Detect which cell encompasses the target text, then output its [X, Y] center coordinate. 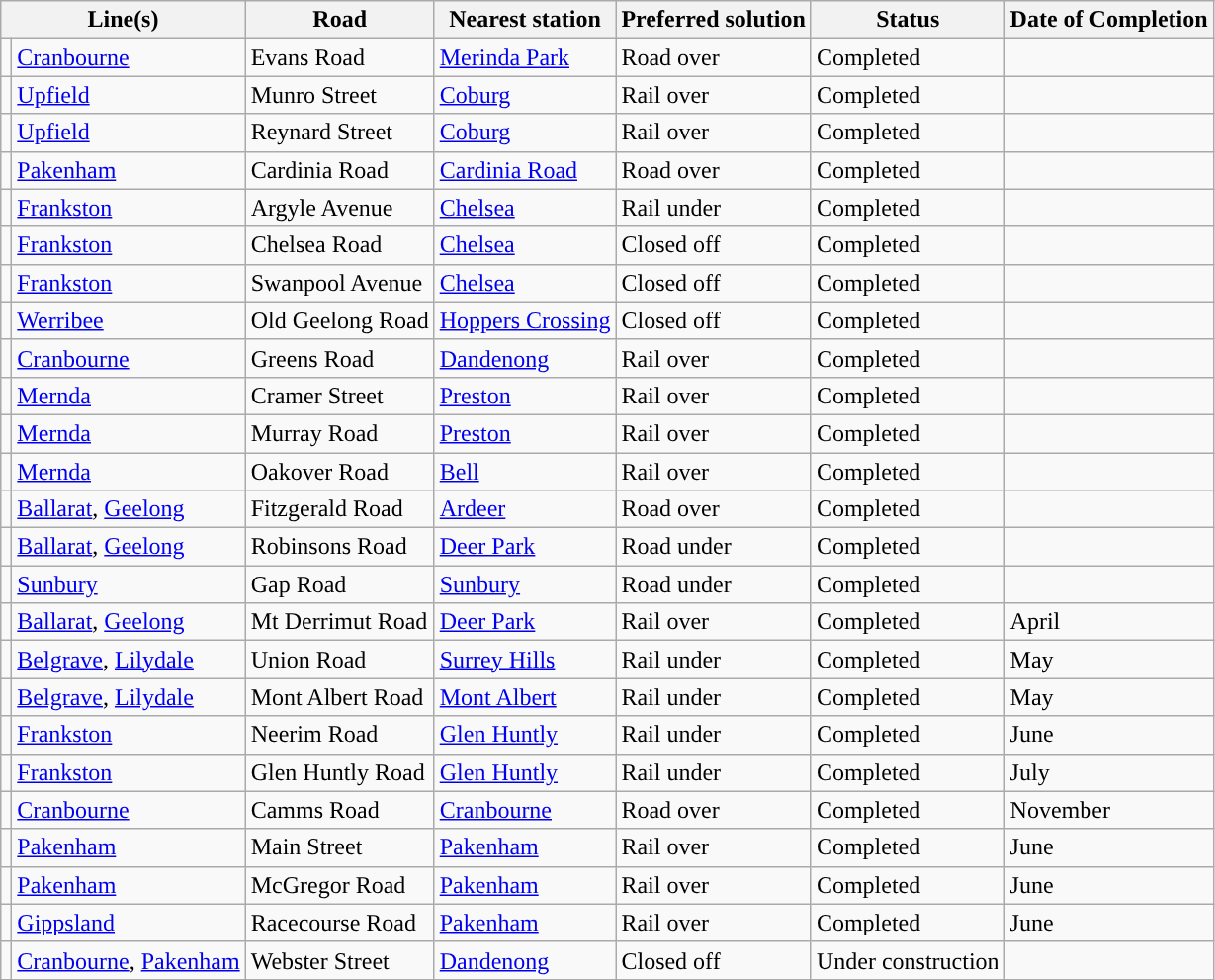
Ardeer [525, 509]
Werribee [129, 320]
Hoppers Crossing [525, 320]
Old Geelong Road [340, 320]
Preferred solution [714, 20]
Racecourse Road [340, 923]
Mont Albert [525, 697]
Argyle Avenue [340, 208]
April [1109, 622]
Mt Derrimut Road [340, 622]
July [1109, 772]
Nearest station [525, 20]
Greens Road [340, 358]
Road [340, 20]
Reynard Street [340, 133]
November [1109, 810]
Evans Road [340, 57]
Cramer Street [340, 396]
Swanpool Avenue [340, 283]
Oakover Road [340, 472]
Union Road [340, 660]
Chelsea Road [340, 245]
Bell [525, 472]
Webster Street [340, 960]
Status [908, 20]
Date of Completion [1109, 20]
Gap Road [340, 584]
Murray Road [340, 433]
Neerim Road [340, 735]
McGregor Road [340, 885]
Glen Huntly Road [340, 772]
Main Street [340, 847]
Surrey Hills [525, 660]
Munro Street [340, 95]
Gippsland [129, 923]
Robinsons Road [340, 547]
Mont Albert Road [340, 697]
Cranbourne, Pakenham [129, 960]
Camms Road [340, 810]
Merinda Park [525, 57]
Line(s) [123, 20]
Fitzgerald Road [340, 509]
Under construction [908, 960]
